Scan for the cell matching the given text and deliver its (x, y) coordinate at center. 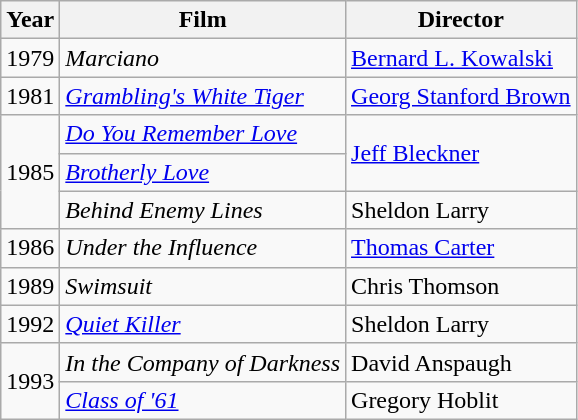
David Anspaugh (462, 362)
Do You Remember Love (203, 134)
Director (462, 20)
Year (30, 20)
1985 (30, 172)
Behind Enemy Lines (203, 210)
Grambling's White Tiger (203, 96)
1981 (30, 96)
In the Company of Darkness (203, 362)
1993 (30, 381)
1986 (30, 248)
Thomas Carter (462, 248)
Class of '61 (203, 400)
Chris Thomson (462, 286)
Under the Influence (203, 248)
1979 (30, 58)
Film (203, 20)
Gregory Hoblit (462, 400)
Marciano (203, 58)
Bernard L. Kowalski (462, 58)
1989 (30, 286)
Brotherly Love (203, 172)
Georg Stanford Brown (462, 96)
Swimsuit (203, 286)
Jeff Bleckner (462, 153)
1992 (30, 324)
Quiet Killer (203, 324)
